Find where the given text appears and provide that cell's center as (X, Y) coordinate. 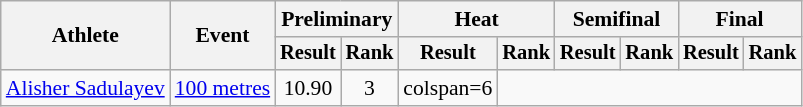
Final (740, 19)
3 (370, 88)
Event (222, 36)
10.90 (308, 88)
colspan=6 (448, 88)
Semifinal (616, 19)
Heat (476, 19)
100 metres (222, 88)
Alisher Sadulayev (86, 88)
Preliminary (336, 19)
Athlete (86, 36)
